Identify which cell holds the provided text, then report its (X, Y) central coordinate. 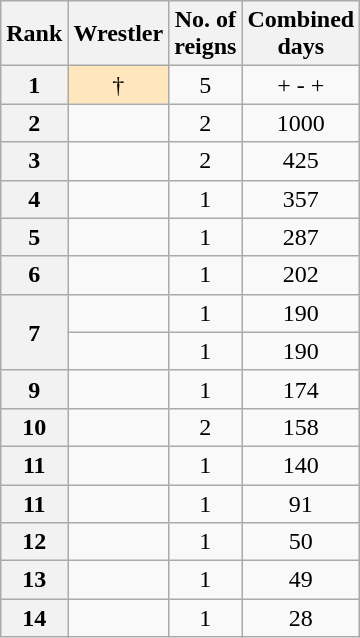
† (118, 85)
357 (301, 199)
+ - + (301, 85)
28 (301, 618)
Wrestler (118, 34)
1000 (301, 123)
174 (301, 389)
7 (34, 332)
13 (34, 580)
3 (34, 161)
9 (34, 389)
91 (301, 503)
6 (34, 275)
158 (301, 427)
14 (34, 618)
49 (301, 580)
287 (301, 237)
202 (301, 275)
4 (34, 199)
Rank (34, 34)
425 (301, 161)
12 (34, 542)
140 (301, 465)
10 (34, 427)
No. ofreigns (206, 34)
Combineddays (301, 34)
50 (301, 542)
